Provide the (x, y) coordinate of the cell's center where the given text is located.  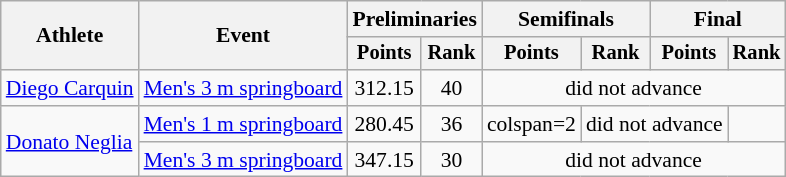
Donato Neglia (70, 142)
36 (452, 124)
Men's 1 m springboard (244, 124)
312.15 (384, 88)
280.45 (384, 124)
Diego Carquin (70, 88)
Final (718, 19)
Athlete (70, 36)
Event (244, 36)
colspan=2 (532, 124)
40 (452, 88)
Preliminaries (414, 19)
Semifinals (566, 19)
Men's 3 m springboard (244, 88)
